Identify which cell holds the provided text, then report its (x, y) central coordinate. 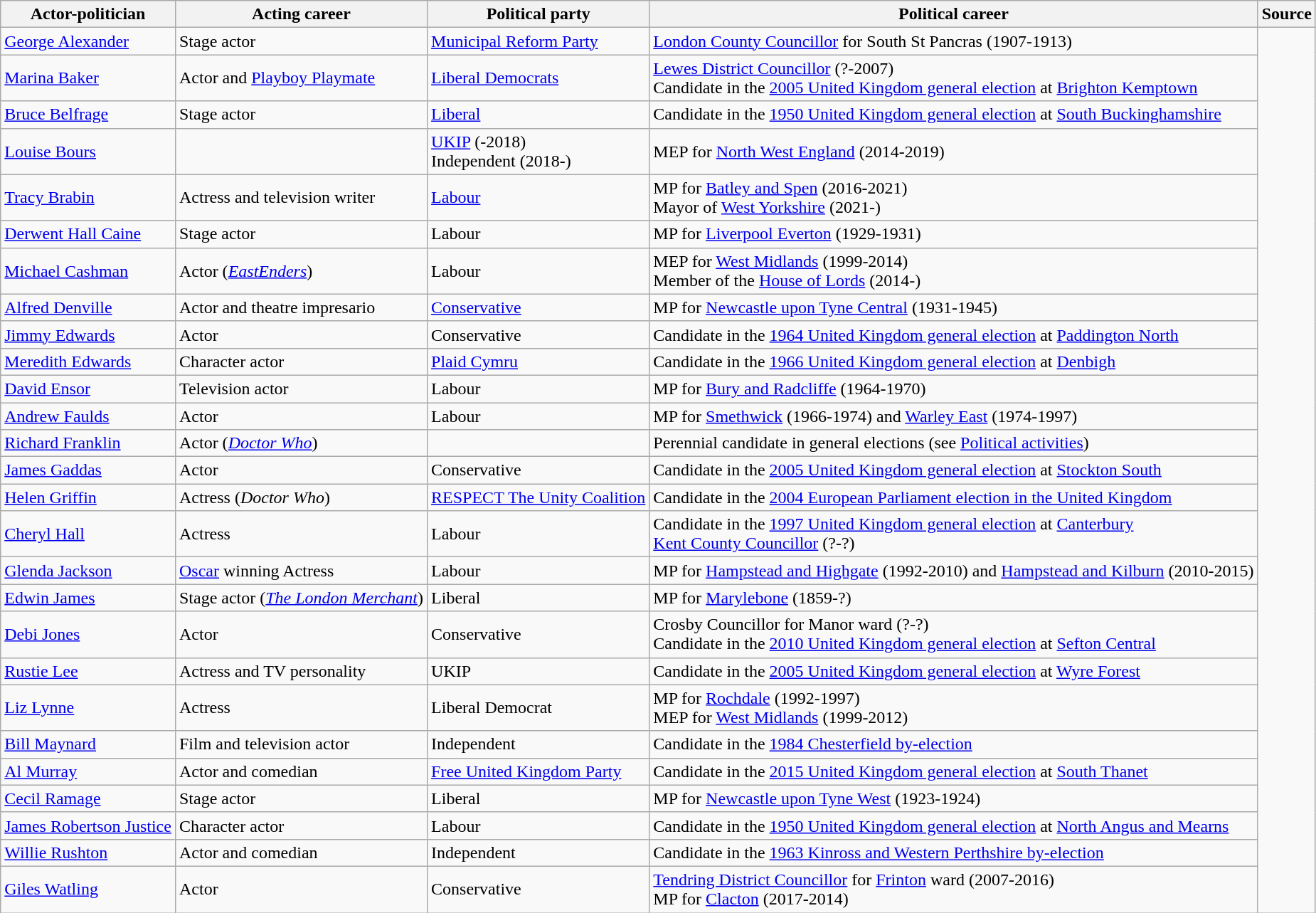
Liz Lynne (88, 707)
London County Councillor for South St Pancras (1907-1913) (953, 41)
Helen Griffin (88, 497)
Tendring District Councillor for Frinton ward (2007-2016)MP for Clacton (2017-2014) (953, 890)
Plaid Cymru (538, 361)
Actor and theatre impresario (301, 307)
Liberal Democrats (538, 78)
MEP for North West England (2014-2019) (953, 151)
MP for Bury and Radcliffe (1964-1970) (953, 389)
George Alexander (88, 41)
Lewes District Councillor (?-2007)Candidate in the 2005 United Kingdom general election at Brighton Kemptown (953, 78)
Debi Jones (88, 635)
Jimmy Edwards (88, 334)
Glenda Jackson (88, 571)
Film and television actor (301, 744)
Candidate in the 1966 United Kingdom general election at Denbigh (953, 361)
Television actor (301, 389)
Candidate in the 1984 Chesterfield by-election (953, 744)
Political party (538, 14)
Perennial candidate in general elections (see Political activities) (953, 443)
Candidate in the 1997 United Kingdom general election at CanterburyKent County Councillor (?-?) (953, 534)
Cecil Ramage (88, 798)
MP for Newcastle upon Tyne Central (1931-1945) (953, 307)
Source (1286, 14)
Cheryl Hall (88, 534)
MEP for West Midlands (1999-2014)Member of the House of Lords (2014-) (953, 270)
Michael Cashman (88, 270)
Actor and Playboy Playmate (301, 78)
Municipal Reform Party (538, 41)
Candidate in the 1964 United Kingdom general election at Paddington North (953, 334)
Candidate in the 1950 United Kingdom general election at North Angus and Mearns (953, 825)
Bill Maynard (88, 744)
Stage actor (The London Merchant) (301, 598)
Political career (953, 14)
Oscar winning Actress (301, 571)
Crosby Councillor for Manor ward (?-?)Candidate in the 2010 United Kingdom general election at Sefton Central (953, 635)
Candidate in the 1963 Kinross and Western Perthshire by-election (953, 853)
Meredith Edwards (88, 361)
MP for Batley and Spen (2016-2021)Mayor of West Yorkshire (2021-) (953, 198)
MP for Rochdale (1992-1997)MEP for West Midlands (1999-2012) (953, 707)
James Robertson Justice (88, 825)
Richard Franklin (88, 443)
UKIP (-2018)Independent (2018-) (538, 151)
Giles Watling (88, 890)
Alfred Denville (88, 307)
Al Murray (88, 771)
Actor (EastEnders) (301, 270)
Actress and TV personality (301, 671)
Tracy Brabin (88, 198)
Candidate in the 1950 United Kingdom general election at South Buckinghamshire (953, 115)
Rustie Lee (88, 671)
Marina Baker (88, 78)
UKIP (538, 671)
MP for Liverpool Everton (1929-1931) (953, 234)
Edwin James (88, 598)
Candidate in the 2015 United Kingdom general election at South Thanet (953, 771)
Acting career (301, 14)
James Gaddas (88, 470)
Andrew Faulds (88, 416)
Actor (Doctor Who) (301, 443)
RESPECT The Unity Coalition (538, 497)
MP for Newcastle upon Tyne West (1923-1924) (953, 798)
Candidate in the 2005 United Kingdom general election at Stockton South (953, 470)
Liberal Democrat (538, 707)
David Ensor (88, 389)
Actor-politician (88, 14)
MP for Marylebone (1859-?) (953, 598)
Free United Kingdom Party (538, 771)
Bruce Belfrage (88, 115)
Candidate in the 2005 United Kingdom general election at Wyre Forest (953, 671)
Actress (Doctor Who) (301, 497)
Louise Bours (88, 151)
MP for Hampstead and Highgate (1992-2010) and Hampstead and Kilburn (2010-2015) (953, 571)
Actress and television writer (301, 198)
MP for Smethwick (1966-1974) and Warley East (1974-1997) (953, 416)
Derwent Hall Caine (88, 234)
Willie Rushton (88, 853)
Candidate in the 2004 European Parliament election in the United Kingdom (953, 497)
